Identify which cell holds the provided text, then report its (x, y) central coordinate. 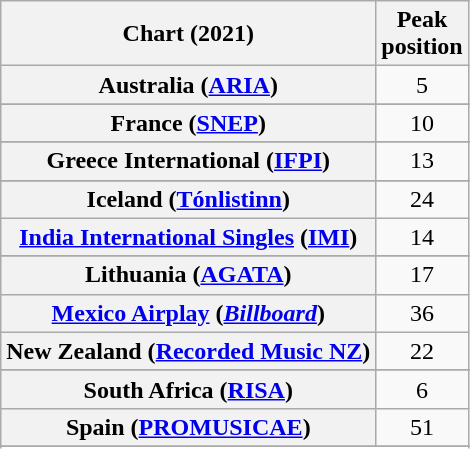
Greece International (IFPI) (188, 161)
10 (422, 123)
Mexico Airplay (Billboard) (188, 313)
India International Singles (IMI) (188, 237)
Iceland (Tónlistinn) (188, 199)
36 (422, 313)
51 (422, 427)
22 (422, 351)
24 (422, 199)
Spain (PROMUSICAE) (188, 427)
13 (422, 161)
Peakposition (422, 34)
17 (422, 275)
14 (422, 237)
France (SNEP) (188, 123)
New Zealand (Recorded Music NZ) (188, 351)
Australia (ARIA) (188, 85)
5 (422, 85)
South Africa (RISA) (188, 389)
Lithuania (AGATA) (188, 275)
Chart (2021) (188, 34)
6 (422, 389)
